Output the [x, y] coordinate of the center of the cell containing the given text.  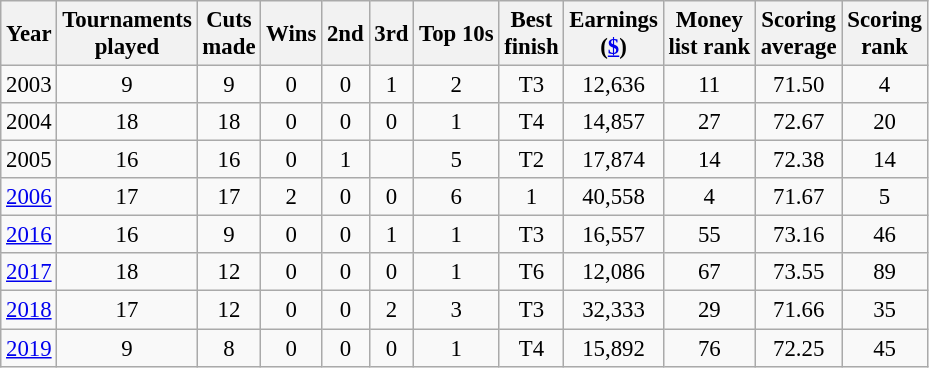
35 [884, 310]
2018 [29, 310]
2006 [29, 197]
55 [709, 235]
2004 [29, 122]
73.55 [798, 273]
14,857 [614, 122]
40,558 [614, 197]
Wins [292, 34]
Top 10s [456, 34]
3rd [392, 34]
29 [709, 310]
72.25 [798, 348]
2003 [29, 85]
45 [884, 348]
2005 [29, 160]
27 [709, 122]
11 [709, 85]
71.67 [798, 197]
Best finish [532, 34]
Scoring average [798, 34]
32,333 [614, 310]
Year [29, 34]
8 [229, 348]
72.38 [798, 160]
89 [884, 273]
Scoring rank [884, 34]
2nd [346, 34]
12,636 [614, 85]
2019 [29, 348]
72.67 [798, 122]
Earnings($) [614, 34]
20 [884, 122]
6 [456, 197]
16,557 [614, 235]
73.16 [798, 235]
71.66 [798, 310]
67 [709, 273]
15,892 [614, 348]
3 [456, 310]
Money list rank [709, 34]
12,086 [614, 273]
2017 [29, 273]
T2 [532, 160]
71.50 [798, 85]
2016 [29, 235]
Cuts made [229, 34]
46 [884, 235]
76 [709, 348]
Tournaments played [127, 34]
17,874 [614, 160]
T6 [532, 273]
